Return [X, Y] of the center of cell containing provided text 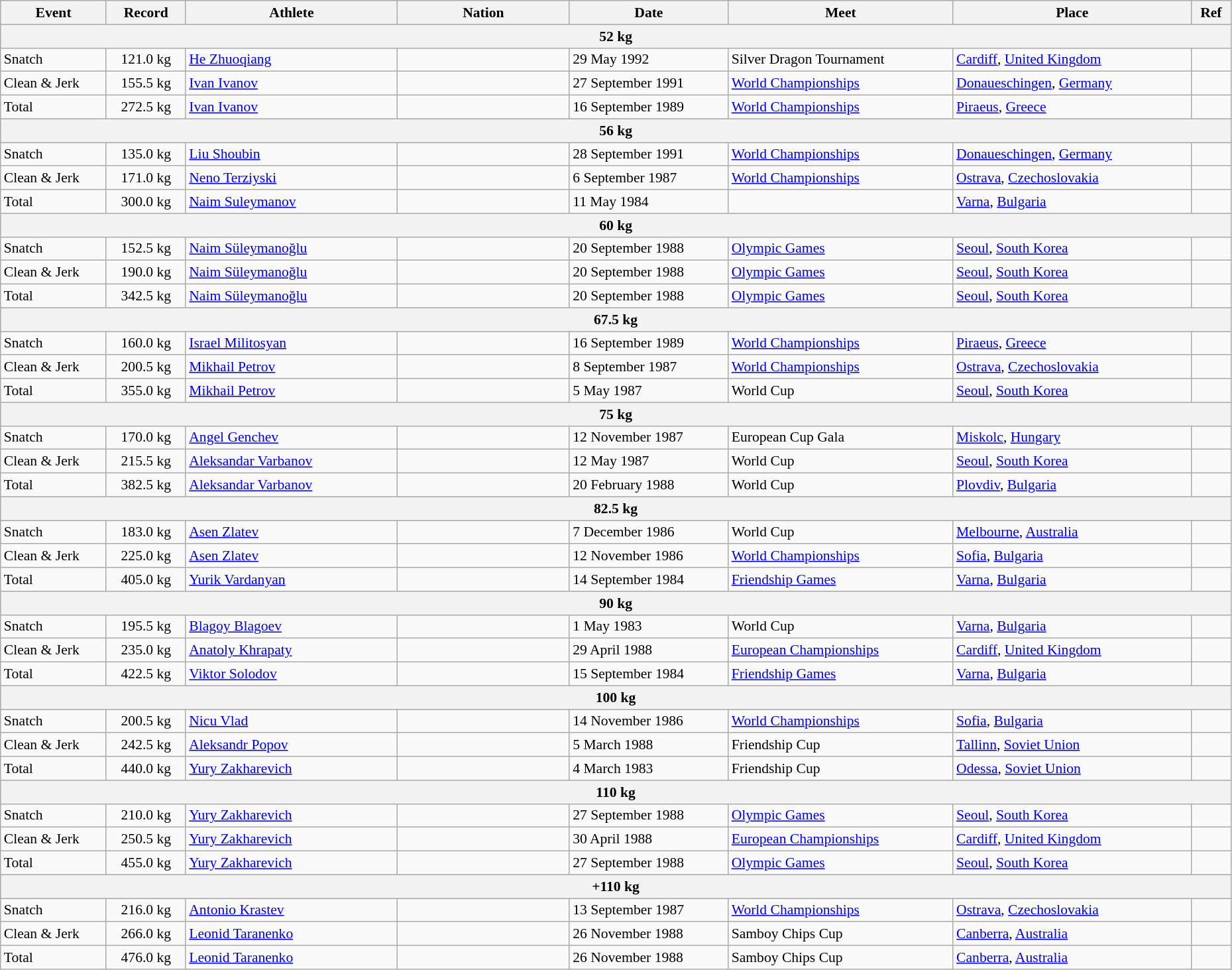
Antonio Krastev [292, 910]
Anatoly Khrapaty [292, 650]
6 September 1987 [649, 178]
European Cup Gala [840, 438]
300.0 kg [146, 202]
Aleksandr Popov [292, 745]
382.5 kg [146, 485]
Nation [484, 13]
27 September 1991 [649, 84]
Blagoy Blagoev [292, 627]
5 March 1988 [649, 745]
235.0 kg [146, 650]
266.0 kg [146, 934]
20 February 1988 [649, 485]
Record [146, 13]
Tallinn, Soviet Union [1072, 745]
100 kg [616, 697]
Place [1072, 13]
75 kg [616, 414]
15 September 1984 [649, 674]
8 September 1987 [649, 367]
Athlete [292, 13]
Israel Militosyan [292, 343]
29 April 1988 [649, 650]
170.0 kg [146, 438]
455.0 kg [146, 863]
52 kg [616, 36]
82.5 kg [616, 509]
12 May 1987 [649, 461]
13 September 1987 [649, 910]
Naim Suleymanov [292, 202]
Silver Dragon Tournament [840, 60]
He Zhuoqiang [292, 60]
135.0 kg [146, 154]
215.5 kg [146, 461]
355.0 kg [146, 391]
152.5 kg [146, 249]
56 kg [616, 131]
12 November 1986 [649, 556]
Meet [840, 13]
12 November 1987 [649, 438]
422.5 kg [146, 674]
210.0 kg [146, 816]
1 May 1983 [649, 627]
121.0 kg [146, 60]
29 May 1992 [649, 60]
5 May 1987 [649, 391]
Melbourne, Australia [1072, 532]
272.5 kg [146, 107]
14 November 1986 [649, 721]
67.5 kg [616, 320]
342.5 kg [146, 296]
Plovdiv, Bulgaria [1072, 485]
Date [649, 13]
90 kg [616, 603]
242.5 kg [146, 745]
225.0 kg [146, 556]
476.0 kg [146, 957]
+110 kg [616, 886]
250.5 kg [146, 839]
Yurik Vardanyan [292, 579]
11 May 1984 [649, 202]
Liu Shoubin [292, 154]
30 April 1988 [649, 839]
28 September 1991 [649, 154]
440.0 kg [146, 768]
190.0 kg [146, 273]
216.0 kg [146, 910]
60 kg [616, 225]
Ref [1211, 13]
Angel Genchev [292, 438]
Miskolc, Hungary [1072, 438]
160.0 kg [146, 343]
155.5 kg [146, 84]
171.0 kg [146, 178]
195.5 kg [146, 627]
14 September 1984 [649, 579]
110 kg [616, 792]
Odessa, Soviet Union [1072, 768]
4 March 1983 [649, 768]
Event [54, 13]
Neno Terziyski [292, 178]
Viktor Solodov [292, 674]
7 December 1986 [649, 532]
Nicu Vlad [292, 721]
183.0 kg [146, 532]
405.0 kg [146, 579]
